Search for the cell housing the specified text and yield its [X, Y] center coordinate. 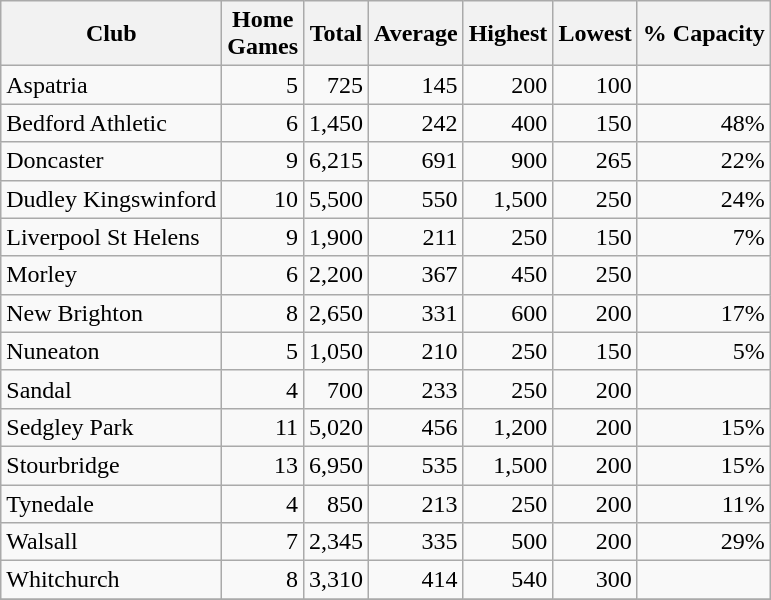
535 [416, 465]
48% [704, 123]
Morley [112, 275]
3,310 [336, 580]
400 [508, 123]
1,900 [336, 237]
900 [508, 161]
New Brighton [112, 313]
335 [416, 542]
Lowest [595, 34]
Stourbridge [112, 465]
5,020 [336, 427]
213 [416, 503]
6,950 [336, 465]
10 [263, 199]
100 [595, 85]
7 [263, 542]
Dudley Kingswinford [112, 199]
Nuneaton [112, 351]
Highest [508, 34]
11 [263, 427]
850 [336, 503]
5% [704, 351]
550 [416, 199]
367 [416, 275]
210 [416, 351]
500 [508, 542]
17% [704, 313]
414 [416, 580]
13 [263, 465]
1,450 [336, 123]
456 [416, 427]
1,050 [336, 351]
265 [595, 161]
331 [416, 313]
691 [416, 161]
233 [416, 389]
24% [704, 199]
Whitchurch [112, 580]
2,200 [336, 275]
Bedford Athletic [112, 123]
11% [704, 503]
700 [336, 389]
% Capacity [704, 34]
540 [508, 580]
2,345 [336, 542]
725 [336, 85]
29% [704, 542]
Walsall [112, 542]
Sedgley Park [112, 427]
300 [595, 580]
HomeGames [263, 34]
Total [336, 34]
1,200 [508, 427]
2,650 [336, 313]
Doncaster [112, 161]
242 [416, 123]
6,215 [336, 161]
Club [112, 34]
5,500 [336, 199]
145 [416, 85]
Liverpool St Helens [112, 237]
450 [508, 275]
Average [416, 34]
Aspatria [112, 85]
7% [704, 237]
Sandal [112, 389]
Tynedale [112, 503]
22% [704, 161]
211 [416, 237]
600 [508, 313]
